Locate the cell with the specified text and output its (X, Y) center coordinate. 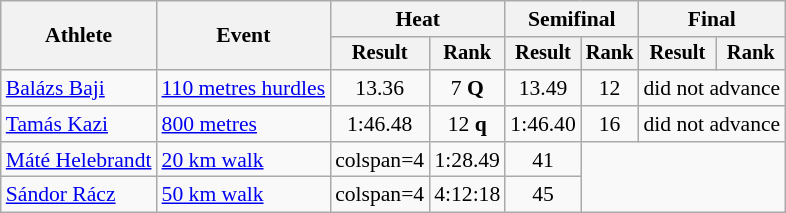
41 (542, 160)
Tamás Kazi (79, 124)
1:46.48 (380, 124)
Heat (418, 19)
Final (712, 19)
13.49 (542, 88)
1:28.49 (467, 160)
50 km walk (244, 195)
12 (610, 88)
20 km walk (244, 160)
45 (542, 195)
13.36 (380, 88)
1:46.40 (542, 124)
Event (244, 36)
110 metres hurdles (244, 88)
Balázs Baji (79, 88)
12 q (467, 124)
Athlete (79, 36)
4:12:18 (467, 195)
Máté Helebrandt (79, 160)
Semifinal (572, 19)
7 Q (467, 88)
16 (610, 124)
Sándor Rácz (79, 195)
800 metres (244, 124)
